For the text-containing cell, return its midpoint in [x, y] coordinate format. 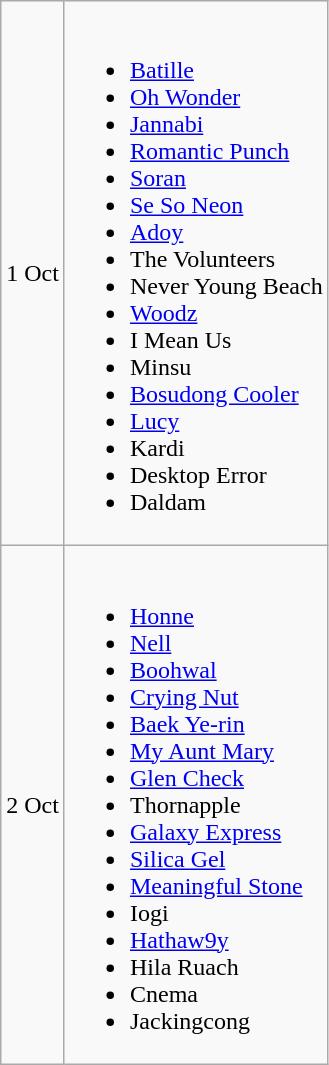
2 Oct [33, 805]
1 Oct [33, 274]
